Identify which cell holds the provided text, then report its (X, Y) central coordinate. 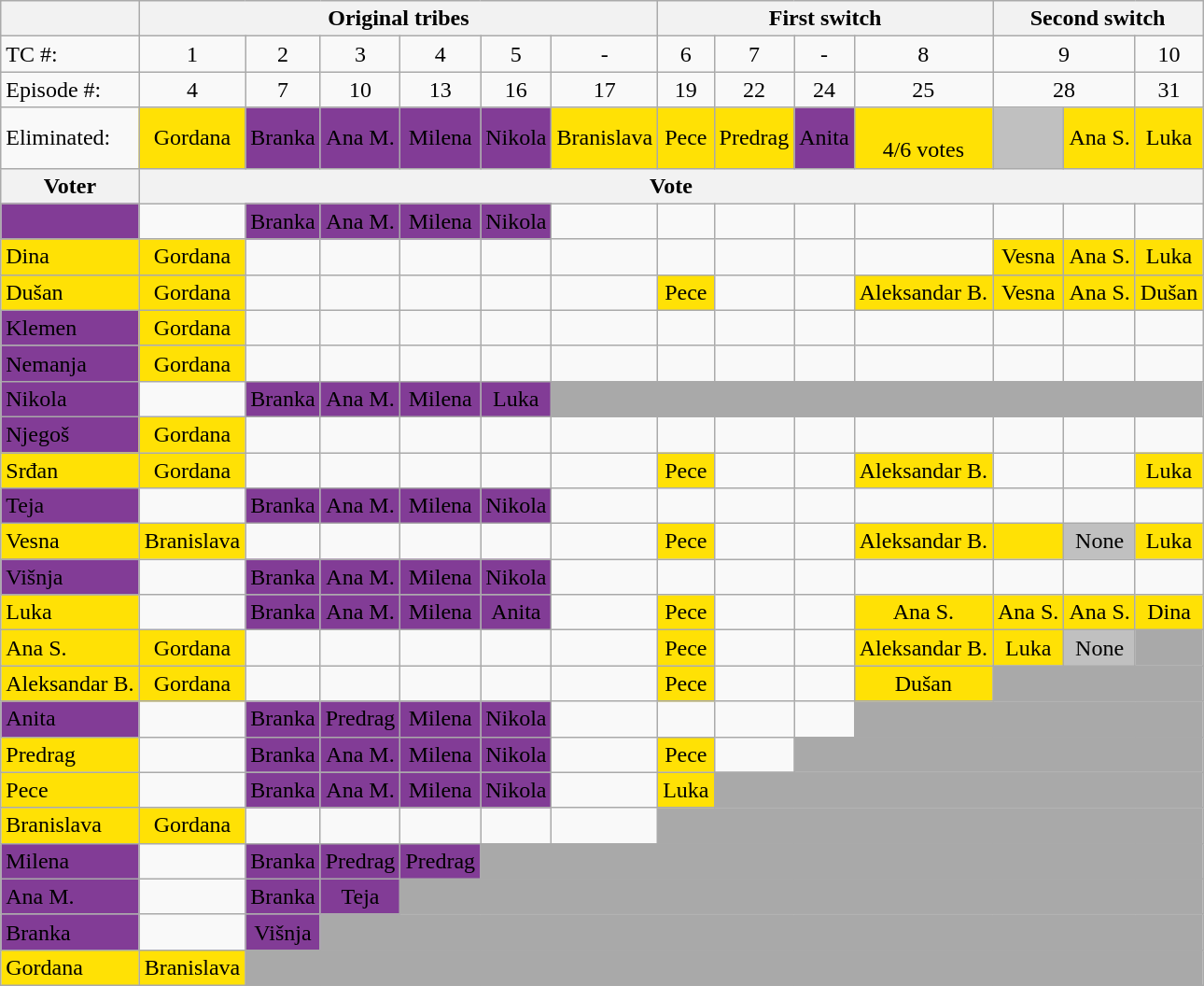
Episode #: (70, 90)
25 (923, 90)
TC #: (70, 54)
16 (516, 90)
19 (686, 90)
6 (686, 54)
2 (283, 54)
13 (441, 90)
Second switch (1098, 19)
3 (360, 54)
First switch (825, 19)
Njegoš (70, 434)
8 (923, 54)
1 (192, 54)
Original tribes (399, 19)
24 (824, 90)
Nemanja (70, 363)
4/6 votes (923, 138)
9 (1064, 54)
28 (1064, 90)
Klemen (70, 328)
Eliminated: (70, 138)
Srđan (70, 470)
5 (516, 54)
17 (605, 90)
31 (1169, 90)
Vote (671, 186)
22 (754, 90)
Voter (70, 186)
